Locate the cell with the specified text and output its [X, Y] center coordinate. 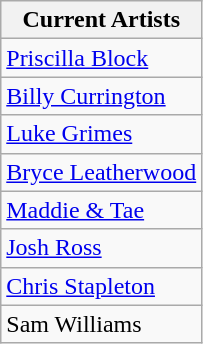
Josh Ross [102, 248]
Maddie & Tae [102, 210]
Billy Currington [102, 96]
Luke Grimes [102, 134]
Priscilla Block [102, 58]
Sam Williams [102, 324]
Chris Stapleton [102, 286]
Current Artists [102, 20]
Bryce Leatherwood [102, 172]
